Output the [x, y] coordinate of the center of the cell containing the given text.  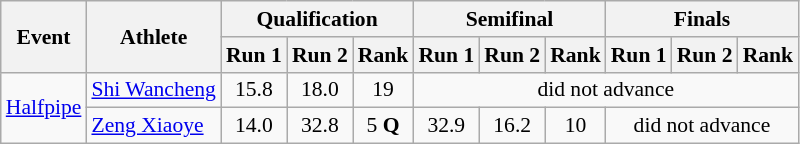
10 [576, 126]
16.2 [512, 126]
5 Q [384, 126]
14.0 [254, 126]
Halfpipe [44, 108]
32.9 [446, 126]
Event [44, 36]
Zeng Xiaoye [154, 126]
15.8 [254, 90]
Athlete [154, 36]
Semifinal [509, 19]
Finals [702, 19]
32.8 [320, 126]
19 [384, 90]
Qualification [317, 19]
Shi Wancheng [154, 90]
18.0 [320, 90]
